Find where the given text appears and provide that cell's center as [x, y] coordinate. 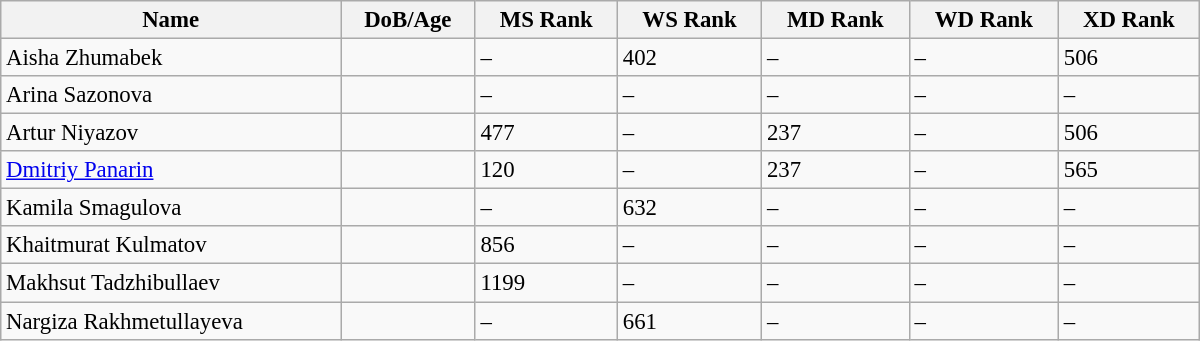
402 [689, 58]
MD Rank [836, 20]
856 [546, 245]
Artur Niyazov [171, 133]
DoB/Age [408, 20]
661 [689, 321]
565 [1130, 170]
Name [171, 20]
632 [689, 208]
477 [546, 133]
Kamila Smagulova [171, 208]
1199 [546, 283]
Khaitmurat Kulmatov [171, 245]
XD Rank [1130, 20]
WS Rank [689, 20]
120 [546, 170]
Makhsut Tadzhibullaev [171, 283]
Arina Sazonova [171, 95]
Aisha Zhumabek [171, 58]
WD Rank [984, 20]
MS Rank [546, 20]
Nargiza Rakhmetullayeva [171, 321]
Dmitriy Panarin [171, 170]
